Pinpoint the cell where the given text exists, returning its (X, Y) midpoint coordinate. 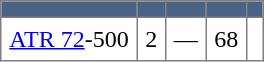
68 (226, 39)
2 (151, 39)
— (185, 39)
ATR 72-500 (69, 39)
